Capture the cell that displays the provided text and extract its [x, y] central coordinate. 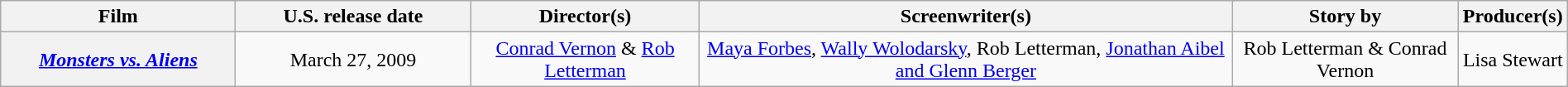
Maya Forbes, Wally Wolodarsky, Rob Letterman, Jonathan Aibel and Glenn Berger [966, 60]
Conrad Vernon & Rob Letterman [586, 60]
Rob Letterman & Conrad Vernon [1346, 60]
U.S. release date [353, 17]
Director(s) [586, 17]
Producer(s) [1513, 17]
Monsters vs. Aliens [118, 60]
Film [118, 17]
Lisa Stewart [1513, 60]
Story by [1346, 17]
Screenwriter(s) [966, 17]
March 27, 2009 [353, 60]
